Detect which cell encompasses the target text, then output its [x, y] center coordinate. 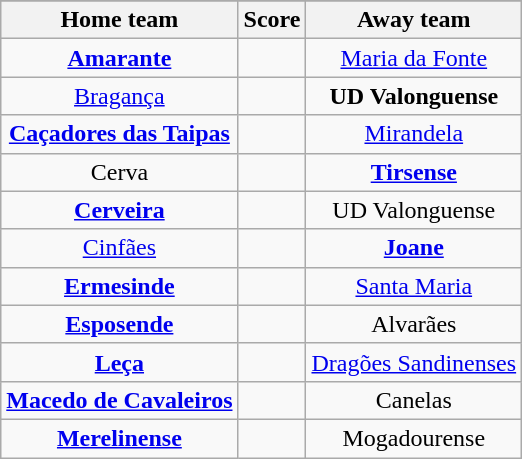
Amarante [120, 58]
Merelinense [120, 438]
Macedo de Cavaleiros [120, 400]
Caçadores das Taipas [120, 134]
Leça [120, 362]
Maria da Fonte [414, 58]
Mirandela [414, 134]
Score [272, 20]
Home team [120, 20]
Esposende [120, 324]
Away team [414, 20]
Joane [414, 248]
Dragões Sandinenses [414, 362]
Alvarães [414, 324]
Tirsense [414, 172]
Santa Maria [414, 286]
Cerva [120, 172]
Cerveira [120, 210]
Mogadourense [414, 438]
Canelas [414, 400]
Bragança [120, 96]
Cinfães [120, 248]
Ermesinde [120, 286]
